Locate the cell with the specified text and output its [x, y] center coordinate. 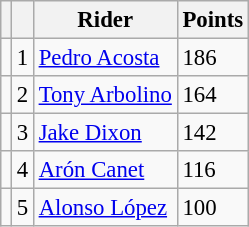
Arón Canet [105, 170]
1 [22, 58]
Pedro Acosta [105, 58]
3 [22, 133]
164 [212, 95]
116 [212, 170]
Tony Arbolino [105, 95]
4 [22, 170]
100 [212, 208]
Points [212, 20]
2 [22, 95]
Jake Dixon [105, 133]
186 [212, 58]
5 [22, 208]
Rider [105, 20]
Alonso López [105, 208]
142 [212, 133]
